Capture the cell that displays the provided text and extract its (X, Y) central coordinate. 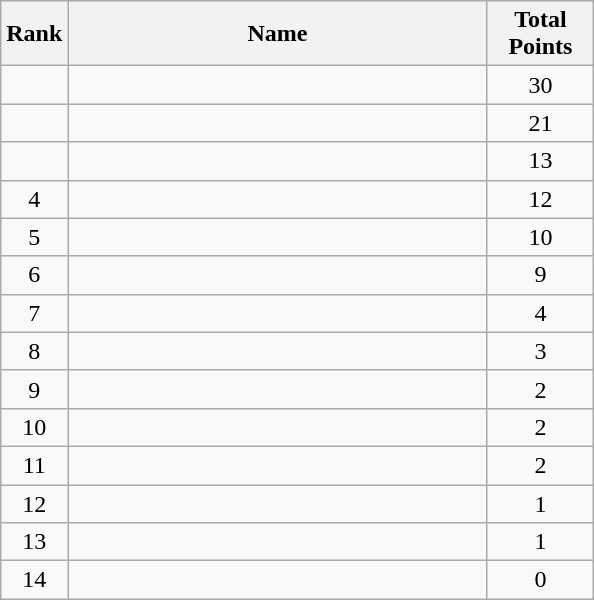
Rank (34, 34)
3 (540, 351)
30 (540, 85)
TotalPoints (540, 34)
7 (34, 313)
8 (34, 351)
5 (34, 237)
Name (278, 34)
6 (34, 275)
11 (34, 465)
14 (34, 580)
0 (540, 580)
21 (540, 123)
